Return [x, y] of the center of cell containing provided text 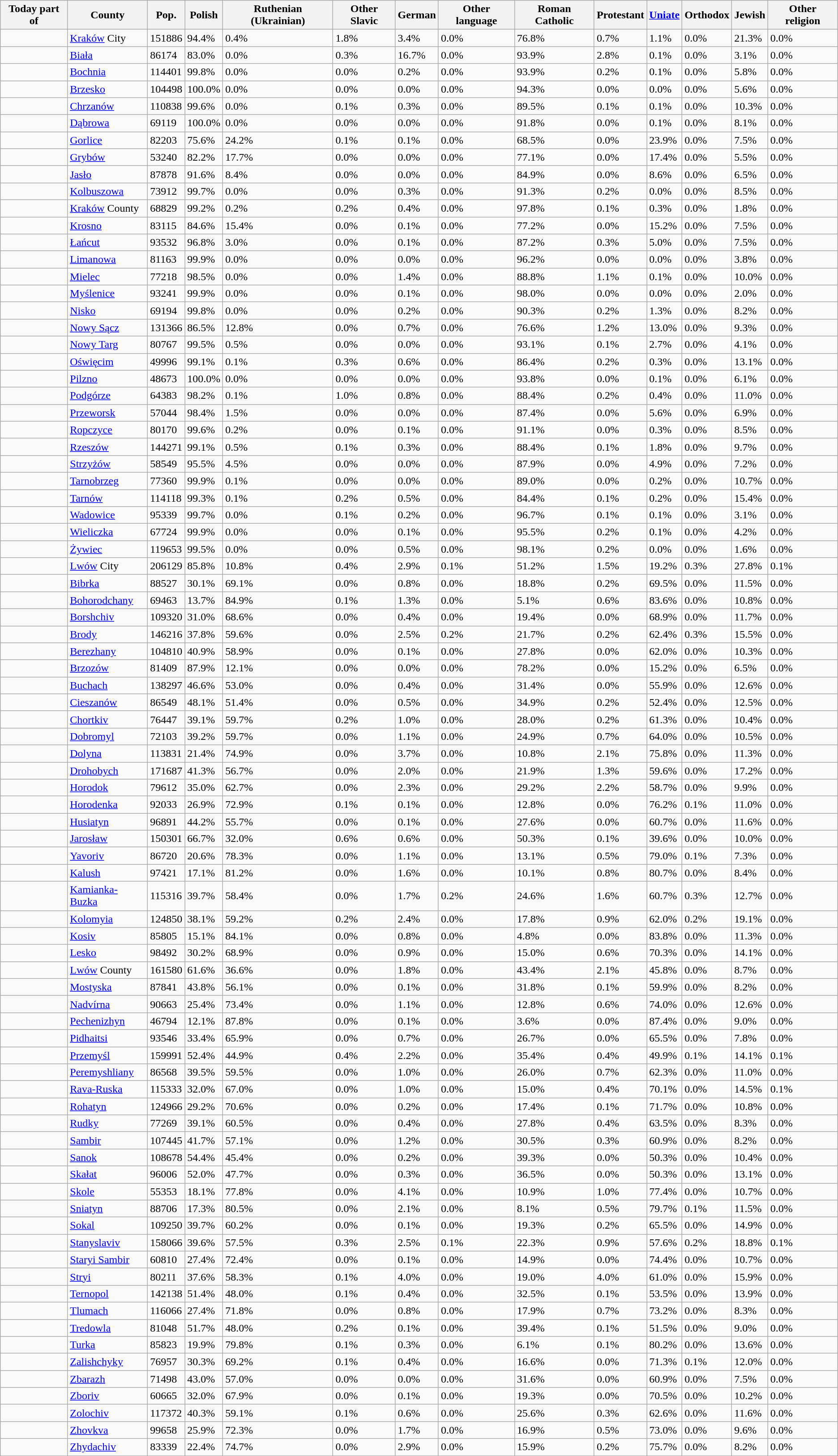
70.5% [664, 1396]
77218 [167, 277]
72.4% [278, 1260]
151886 [167, 38]
107445 [167, 1140]
46.6% [204, 685]
113831 [167, 753]
98492 [167, 953]
Tarnobrzeg [107, 481]
Sanok [107, 1157]
86568 [167, 1072]
19.0% [554, 1277]
70.3% [664, 953]
171687 [167, 770]
96.7% [554, 515]
91.8% [554, 123]
13.9% [750, 1294]
117372 [167, 1413]
26.7% [554, 1038]
84.1% [278, 936]
Rzeszów [107, 447]
81048 [167, 1328]
3.4% [417, 38]
84.6% [204, 225]
62.6% [664, 1413]
68.5% [554, 140]
87.2% [554, 243]
Cieszanów [107, 702]
83.6% [664, 600]
48673 [167, 379]
Przeworsk [107, 413]
Pilzno [107, 379]
Other language [476, 15]
76.6% [554, 328]
51.2% [554, 566]
75.8% [664, 753]
94.3% [554, 89]
12.7% [750, 896]
74.7% [278, 1447]
Kolomyia [107, 919]
144271 [167, 447]
73.4% [278, 1004]
17.7% [278, 157]
68829 [167, 208]
Limanowa [107, 260]
87878 [167, 174]
64383 [167, 396]
16.7% [417, 55]
75.6% [204, 140]
Drohobych [107, 770]
Jasło [107, 174]
83.0% [204, 55]
Kraków County [107, 208]
58549 [167, 464]
69.1% [278, 583]
94.4% [204, 38]
49996 [167, 362]
Pechenizhyn [107, 1021]
Mostyska [107, 987]
37.8% [204, 634]
77269 [167, 1123]
79.0% [664, 856]
114401 [167, 72]
39.4% [554, 1328]
Dolyna [107, 753]
110838 [167, 106]
17.2% [750, 770]
79612 [167, 788]
71.8% [278, 1311]
73.0% [664, 1430]
88527 [167, 583]
21.9% [554, 770]
39.5% [204, 1072]
32.5% [554, 1294]
95339 [167, 515]
Skałat [107, 1174]
69119 [167, 123]
5.5% [750, 157]
93546 [167, 1038]
43.4% [554, 970]
76.8% [554, 38]
22.3% [554, 1243]
76.2% [664, 805]
80170 [167, 430]
Brzesko [107, 89]
71.7% [664, 1106]
116066 [167, 1311]
47.7% [278, 1174]
81163 [167, 260]
83115 [167, 225]
Tarnów [107, 498]
2.3% [417, 788]
56.7% [278, 770]
67.0% [278, 1089]
85805 [167, 936]
Bohorodchany [107, 600]
Lwów City [107, 566]
60.5% [278, 1123]
24.9% [554, 736]
Mielec [107, 277]
52.0% [204, 1174]
70.6% [278, 1106]
38.1% [204, 919]
37.6% [204, 1277]
59.9% [664, 987]
Orthodox [707, 15]
93.1% [554, 345]
31.0% [204, 617]
5.8% [750, 72]
6.9% [750, 413]
4.2% [750, 532]
80767 [167, 345]
79.8% [278, 1345]
12.5% [750, 702]
86720 [167, 856]
67724 [167, 532]
98.1% [554, 549]
53240 [167, 157]
Zhovkva [107, 1430]
Today part of [34, 15]
85823 [167, 1345]
158066 [167, 1243]
66.7% [204, 839]
98.2% [204, 396]
40.9% [204, 651]
86174 [167, 55]
89.0% [554, 481]
58.7% [664, 788]
21.3% [750, 38]
Oświęcim [107, 362]
28.0% [554, 719]
Jewish [750, 15]
85.8% [204, 566]
138297 [167, 685]
Yavoriv [107, 856]
30.3% [204, 1362]
150301 [167, 839]
Turka [107, 1345]
Jarosław [107, 839]
124966 [167, 1106]
Horodok [107, 788]
65.9% [278, 1038]
57044 [167, 413]
Ternopol [107, 1294]
57.6% [664, 1243]
Berezhany [107, 651]
Łańcut [107, 243]
Zbarazh [107, 1379]
31.6% [554, 1379]
57.1% [278, 1140]
Stryi [107, 1277]
58.9% [278, 651]
19.4% [554, 617]
10.2% [750, 1396]
Buchach [107, 685]
Uniate [664, 15]
72.9% [278, 805]
Nadvírna [107, 1004]
91.1% [554, 430]
3.8% [750, 260]
Grybów [107, 157]
Stanyslaviv [107, 1243]
19.2% [664, 566]
62.3% [664, 1072]
104498 [167, 89]
Sniatyn [107, 1208]
43.8% [204, 987]
15.1% [204, 936]
93532 [167, 243]
76447 [167, 719]
72103 [167, 736]
86.4% [554, 362]
68.6% [278, 617]
34.9% [554, 702]
104810 [167, 651]
Pidhaitsi [107, 1038]
98.5% [204, 277]
17.1% [204, 873]
20.6% [204, 856]
Borshchiv [107, 617]
80.2% [664, 1345]
206129 [167, 566]
Peremyshliany [107, 1072]
9.3% [750, 328]
109250 [167, 1225]
14.5% [750, 1089]
Pop. [167, 15]
Brody [107, 634]
31.8% [554, 987]
74.9% [278, 753]
86549 [167, 702]
64.0% [664, 736]
15.5% [750, 634]
30.5% [554, 1140]
61.6% [204, 970]
69.5% [664, 583]
109320 [167, 617]
26.9% [204, 805]
9.6% [750, 1430]
49.9% [664, 1055]
1.4% [417, 277]
77.1% [554, 157]
56.1% [278, 987]
23.9% [664, 140]
12.0% [750, 1362]
36.6% [278, 970]
Polish [204, 15]
55.9% [664, 685]
73912 [167, 191]
Chrzanów [107, 106]
Tlumach [107, 1311]
Horodenka [107, 805]
19.9% [204, 1345]
17.3% [204, 1208]
41.7% [204, 1140]
71.3% [664, 1362]
83.8% [664, 936]
35.0% [204, 788]
7.8% [750, 1038]
98.4% [204, 413]
54.4% [204, 1157]
81409 [167, 668]
County [107, 15]
19.1% [750, 919]
Staryi Sambir [107, 1260]
Żywiec [107, 549]
Zalishchyky [107, 1362]
Nowy Targ [107, 345]
Zolochiv [107, 1413]
Bochnia [107, 72]
Kraków City [107, 38]
Chortkiv [107, 719]
Nisko [107, 311]
36.5% [554, 1174]
Nowy Sącz [107, 328]
92033 [167, 805]
97.8% [554, 208]
115316 [167, 896]
61.3% [664, 719]
11.7% [750, 617]
53.0% [278, 685]
13.0% [664, 328]
30.1% [204, 583]
71498 [167, 1379]
3.7% [417, 753]
Myślenice [107, 294]
77.2% [554, 225]
Kosiv [107, 936]
142138 [167, 1294]
53.5% [664, 1294]
46794 [167, 1021]
80.5% [278, 1208]
Gorlice [107, 140]
7.2% [750, 464]
81.2% [278, 873]
Ruthenian (Ukrainian) [278, 15]
55.7% [278, 822]
25.6% [554, 1413]
Roman Catholic [554, 15]
77360 [167, 481]
67.9% [278, 1396]
Krosno [107, 225]
90.3% [554, 311]
Husiatyn [107, 822]
60810 [167, 1260]
5.0% [664, 243]
96.8% [204, 243]
4.9% [664, 464]
83339 [167, 1447]
99.2% [204, 208]
73.2% [664, 1311]
124850 [167, 919]
51.5% [664, 1328]
Sambir [107, 1140]
97421 [167, 873]
74.4% [664, 1260]
75.7% [664, 1447]
57.0% [278, 1379]
55353 [167, 1191]
63.5% [664, 1123]
16.9% [554, 1430]
82203 [167, 140]
98.0% [554, 294]
8.7% [750, 970]
Tredowla [107, 1328]
99658 [167, 1430]
Rudky [107, 1123]
78.3% [278, 856]
Dąbrowa [107, 123]
Sokal [107, 1225]
Other religion [803, 15]
48.1% [204, 702]
5.1% [554, 600]
45.8% [664, 970]
Lesko [107, 953]
44.9% [278, 1055]
114118 [167, 498]
43.0% [204, 1379]
Brzozów [107, 668]
69463 [167, 600]
80.7% [664, 873]
3.0% [278, 243]
59.5% [278, 1072]
69.2% [278, 1362]
90663 [167, 1004]
25.9% [204, 1430]
76957 [167, 1362]
Skole [107, 1191]
99.3% [204, 498]
Other Slavic [364, 15]
4.5% [278, 464]
87841 [167, 987]
70.1% [664, 1089]
27.6% [554, 822]
Strzyżów [107, 464]
62.7% [278, 788]
108678 [167, 1157]
93.8% [554, 379]
72.3% [278, 1430]
58.3% [278, 1277]
93241 [167, 294]
77.8% [278, 1191]
80211 [167, 1277]
Biała [107, 55]
60665 [167, 1396]
2.7% [664, 345]
35.4% [554, 1055]
31.4% [554, 685]
39.2% [204, 736]
Lwów County [107, 970]
91.6% [204, 174]
Przemyśl [107, 1055]
Protestant [620, 15]
4.8% [554, 936]
Zboriv [107, 1396]
161580 [167, 970]
87.8% [278, 1021]
Kolbuszowa [107, 191]
24.6% [554, 896]
17.9% [554, 1311]
2.4% [417, 919]
88706 [167, 1208]
96006 [167, 1174]
39.3% [554, 1157]
21.7% [554, 634]
96891 [167, 822]
Podgórze [107, 396]
16.6% [554, 1362]
82.2% [204, 157]
59.1% [278, 1413]
13.7% [204, 600]
3.6% [554, 1021]
58.4% [278, 896]
78.2% [554, 668]
Wadowice [107, 515]
86.5% [204, 328]
9.9% [750, 788]
62.4% [664, 634]
Bibrka [107, 583]
21.4% [204, 753]
44.2% [204, 822]
74.0% [664, 1004]
18.1% [204, 1191]
8.6% [664, 174]
17.8% [554, 919]
Kalush [107, 873]
7.3% [750, 856]
61.0% [664, 1277]
89.5% [554, 106]
115333 [167, 1089]
10.5% [750, 736]
9.7% [750, 447]
26.0% [554, 1072]
69194 [167, 311]
40.3% [204, 1413]
146216 [167, 634]
2.8% [620, 55]
84.4% [554, 498]
91.3% [554, 191]
45.4% [278, 1157]
10.9% [554, 1191]
22.4% [204, 1447]
Rava-Ruska [107, 1089]
131366 [167, 328]
57.5% [278, 1243]
Ropczyce [107, 430]
119653 [167, 549]
51.7% [204, 1328]
Dobromyl [107, 736]
59.2% [278, 919]
German [417, 15]
Zhydachiv [107, 1447]
Kamianka-Buzka [107, 896]
41.3% [204, 770]
60.2% [278, 1225]
Rohatyn [107, 1106]
13.6% [750, 1345]
88.8% [554, 277]
24.2% [278, 140]
96.2% [554, 260]
25.4% [204, 1004]
33.4% [204, 1038]
79.7% [664, 1208]
77.4% [664, 1191]
159991 [167, 1055]
Wieliczka [107, 532]
10.1% [554, 873]
30.2% [204, 953]
